Pinpoint the cell where the given text exists, returning its (X, Y) midpoint coordinate. 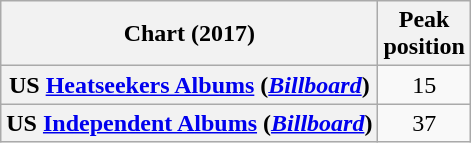
US Heatseekers Albums (Billboard) (190, 85)
Chart (2017) (190, 34)
Peak position (424, 34)
15 (424, 85)
US Independent Albums (Billboard) (190, 123)
37 (424, 123)
